Locate the cell with the specified text and output its [x, y] center coordinate. 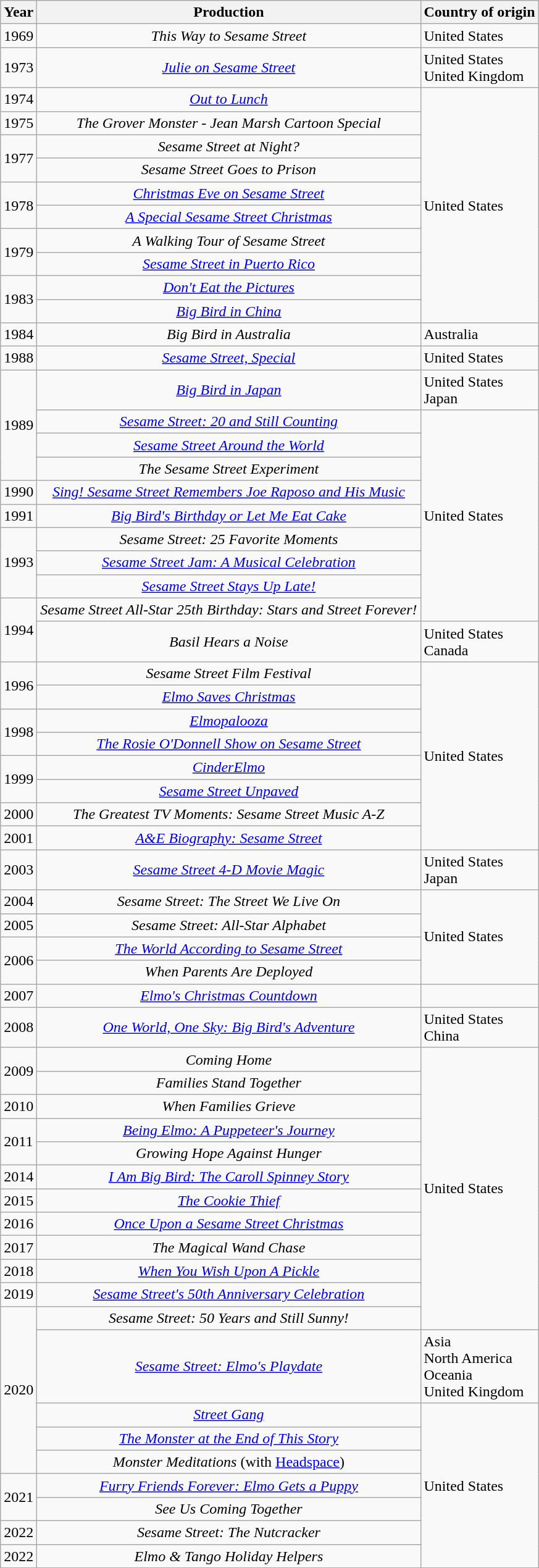
Furry Friends Forever: Elmo Gets a Puppy [228, 1485]
2008 [19, 1028]
See Us Coming Together [228, 1509]
1984 [19, 335]
The Magical Wand Chase [228, 1247]
Elmo Saves Christmas [228, 697]
1988 [19, 358]
Growing Hope Against Hunger [228, 1154]
Australia [479, 335]
The Sesame Street Experiment [228, 469]
1991 [19, 516]
Families Stand Together [228, 1083]
The Grover Monster - Jean Marsh Cartoon Special [228, 123]
1983 [19, 299]
Sesame Street: The Street We Live On [228, 902]
When Families Grieve [228, 1106]
Sesame Street Around the World [228, 445]
United StatesCanada [479, 641]
2014 [19, 1177]
2018 [19, 1271]
2011 [19, 1141]
1996 [19, 685]
Big Bird in Japan [228, 390]
Sesame Street at Night? [228, 146]
Sesame Street Stays Up Late! [228, 586]
Sesame Street, Special [228, 358]
This Way to Sesame Street [228, 36]
The Greatest TV Moments: Sesame Street Music A-Z [228, 815]
Sesame Street: Elmo's Playdate [228, 1366]
2007 [19, 996]
The World According to Sesame Street [228, 949]
Big Bird in Australia [228, 335]
2017 [19, 1247]
2020 [19, 1390]
Sesame Street: 50 Years and Still Sunny! [228, 1318]
Sing! Sesame Street Remembers Joe Raposo and His Music [228, 492]
Sesame Street 4-D Movie Magic [228, 870]
2016 [19, 1224]
Out to Lunch [228, 99]
1990 [19, 492]
1979 [19, 252]
United StatesUnited Kingdom [479, 68]
1973 [19, 68]
2001 [19, 838]
1969 [19, 36]
Sesame Street All-Star 25th Birthday: Stars and Street Forever! [228, 610]
Sesame Street: 20 and Still Counting [228, 422]
Coming Home [228, 1059]
Sesame Street Jam: A Musical Celebration [228, 563]
The Monster at the End of This Story [228, 1438]
1998 [19, 732]
Don't Eat the Pictures [228, 287]
A&E Biography: Sesame Street [228, 838]
Once Upon a Sesame Street Christmas [228, 1224]
1975 [19, 123]
2006 [19, 960]
1999 [19, 779]
When Parents Are Deployed [228, 972]
Sesame Street Film Festival [228, 673]
1977 [19, 158]
1974 [19, 99]
Big Bird's Birthday or Let Me Eat Cake [228, 516]
Elmo & Tango Holiday Helpers [228, 1556]
2003 [19, 870]
2000 [19, 815]
Elmopalooza [228, 721]
2005 [19, 925]
Sesame Street in Puerto Rico [228, 264]
When You Wish Upon A Pickle [228, 1271]
2009 [19, 1071]
1994 [19, 630]
Sesame Street's 50th Anniversary Celebration [228, 1294]
Sesame Street: 25 Favorite Moments [228, 539]
Sesame Street Goes to Prison [228, 170]
One World, One Sky: Big Bird's Adventure [228, 1028]
Being Elmo: A Puppeteer's Journey [228, 1130]
AsiaNorth AmericaOceaniaUnited Kingdom [479, 1366]
CinderElmo [228, 768]
The Rosie O'Donnell Show on Sesame Street [228, 744]
Christmas Eve on Sesame Street [228, 193]
Basil Hears a Noise [228, 641]
Year [19, 12]
Sesame Street: The Nutcracker [228, 1532]
2010 [19, 1106]
Street Gang [228, 1415]
1989 [19, 425]
Country of origin [479, 12]
Elmo's Christmas Countdown [228, 996]
2019 [19, 1294]
A Special Sesame Street Christmas [228, 217]
The Cookie Thief [228, 1201]
Sesame Street: All-Star Alphabet [228, 925]
Julie on Sesame Street [228, 68]
1993 [19, 563]
Sesame Street Unpaved [228, 791]
Monster Meditations (with Headspace) [228, 1462]
2015 [19, 1201]
2004 [19, 902]
Production [228, 12]
Big Bird in China [228, 311]
2021 [19, 1497]
A Walking Tour of Sesame Street [228, 240]
United StatesChina [479, 1028]
1978 [19, 205]
I Am Big Bird: The Caroll Spinney Story [228, 1177]
